Identify which cell holds the provided text, then report its [x, y] central coordinate. 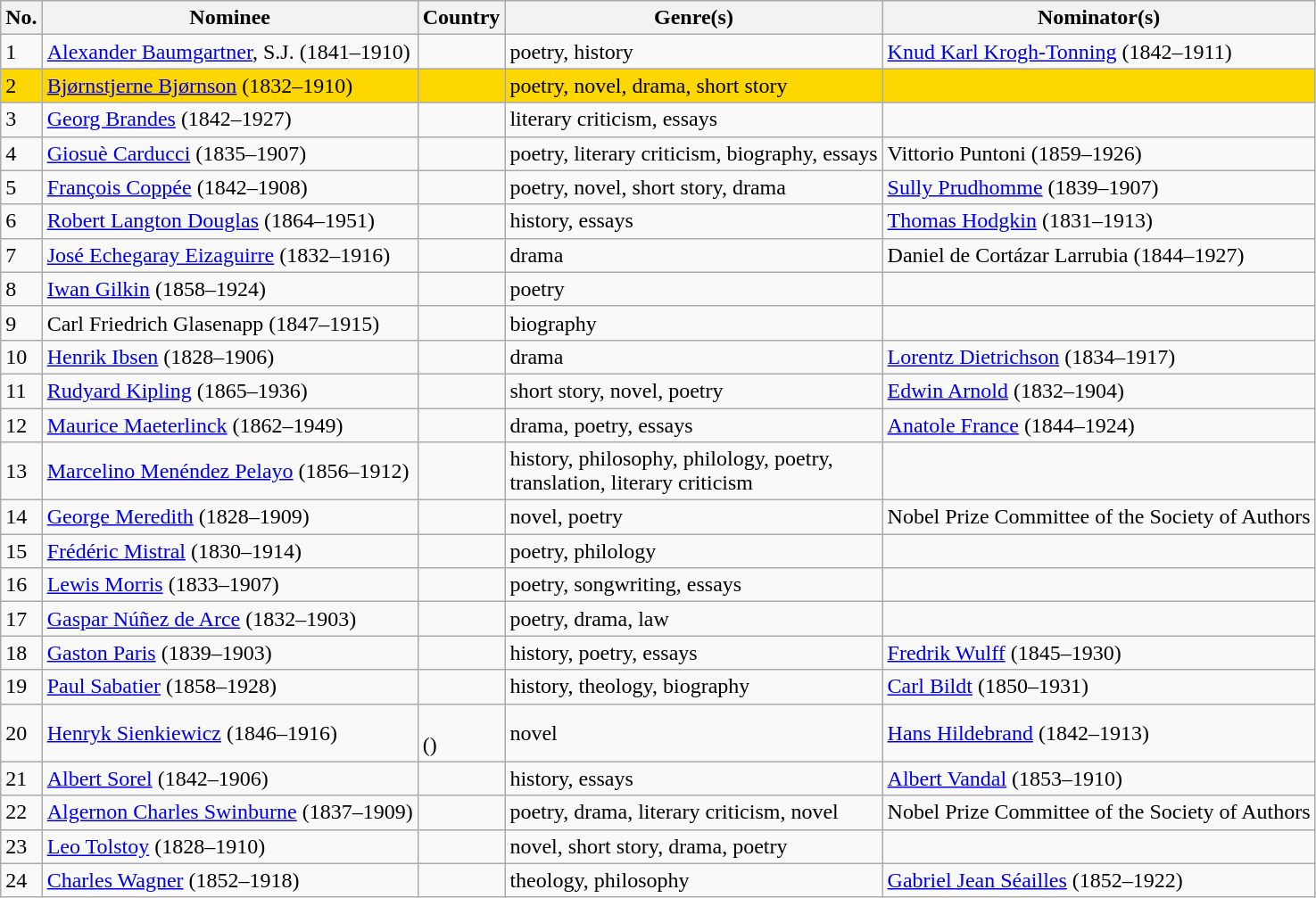
16 [21, 585]
13 [21, 471]
15 [21, 551]
poetry, literary criticism, biography, essays [694, 153]
George Meredith (1828–1909) [230, 517]
novel [694, 733]
poetry [694, 289]
Albert Sorel (1842–1906) [230, 779]
12 [21, 425]
Georg Brandes (1842–1927) [230, 119]
Charles Wagner (1852–1918) [230, 880]
Nominator(s) [1099, 18]
Genre(s) [694, 18]
Bjørnstjerne Bjørnson (1832–1910) [230, 86]
Lewis Morris (1833–1907) [230, 585]
19 [21, 687]
poetry, history [694, 52]
history, poetry, essays [694, 653]
10 [21, 357]
Frédéric Mistral (1830–1914) [230, 551]
7 [21, 255]
Hans Hildebrand (1842–1913) [1099, 733]
2 [21, 86]
literary criticism, essays [694, 119]
6 [21, 221]
14 [21, 517]
short story, novel, poetry [694, 391]
Edwin Arnold (1832–1904) [1099, 391]
drama, poetry, essays [694, 425]
Paul Sabatier (1858–1928) [230, 687]
poetry, philology [694, 551]
theology, philosophy [694, 880]
21 [21, 779]
() [461, 733]
José Echegaray Eizaguirre (1832–1916) [230, 255]
Gabriel Jean Séailles (1852–1922) [1099, 880]
23 [21, 846]
3 [21, 119]
poetry, songwriting, essays [694, 585]
11 [21, 391]
poetry, novel, short story, drama [694, 187]
Rudyard Kipling (1865–1936) [230, 391]
5 [21, 187]
novel, poetry [694, 517]
Albert Vandal (1853–1910) [1099, 779]
24 [21, 880]
No. [21, 18]
Nominee [230, 18]
Marcelino Menéndez Pelayo (1856–1912) [230, 471]
Leo Tolstoy (1828–1910) [230, 846]
Iwan Gilkin (1858–1924) [230, 289]
Maurice Maeterlinck (1862–1949) [230, 425]
Henrik Ibsen (1828–1906) [230, 357]
18 [21, 653]
novel, short story, drama, poetry [694, 846]
Algernon Charles Swinburne (1837–1909) [230, 812]
Alexander Baumgartner, S.J. (1841–1910) [230, 52]
4 [21, 153]
1 [21, 52]
8 [21, 289]
Gaston Paris (1839–1903) [230, 653]
17 [21, 619]
poetry, novel, drama, short story [694, 86]
Lorentz Dietrichson (1834–1917) [1099, 357]
Vittorio Puntoni (1859–1926) [1099, 153]
history, philosophy, philology, poetry, translation, literary criticism [694, 471]
François Coppée (1842–1908) [230, 187]
Carl Bildt (1850–1931) [1099, 687]
Sully Prudhomme (1839–1907) [1099, 187]
Gaspar Núñez de Arce (1832–1903) [230, 619]
Thomas Hodgkin (1831–1913) [1099, 221]
Carl Friedrich Glasenapp (1847–1915) [230, 323]
Daniel de Cortázar Larrubia (1844–1927) [1099, 255]
Robert Langton Douglas (1864–1951) [230, 221]
biography [694, 323]
Anatole France (1844–1924) [1099, 425]
Giosuè Carducci (1835–1907) [230, 153]
9 [21, 323]
Country [461, 18]
Fredrik Wulff (1845–1930) [1099, 653]
poetry, drama, literary criticism, novel [694, 812]
22 [21, 812]
history, theology, biography [694, 687]
Henryk Sienkiewicz (1846–1916) [230, 733]
poetry, drama, law [694, 619]
Knud Karl Krogh-Tonning (1842–1911) [1099, 52]
20 [21, 733]
